From the cell containing the given text, extract its center point as [x, y] coordinate. 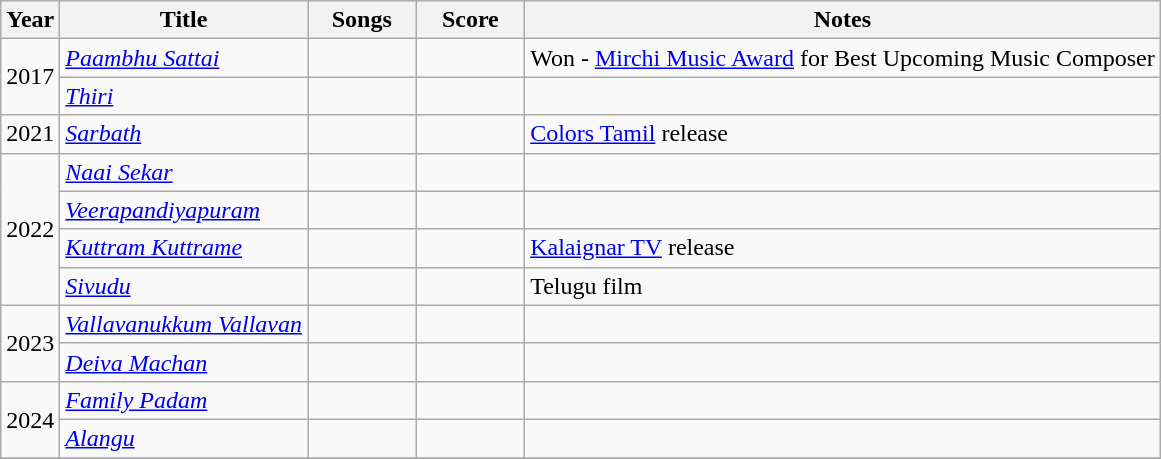
Won - Mirchi Music Award for Best Upcoming Music Composer [843, 58]
Alangu [184, 438]
Family Padam [184, 400]
2017 [30, 77]
2024 [30, 419]
Songs [362, 20]
Score [470, 20]
2021 [30, 134]
Vallavanukkum Vallavan [184, 324]
Telugu film [843, 286]
2023 [30, 343]
Title [184, 20]
2022 [30, 229]
Notes [843, 20]
Paambhu Sattai [184, 58]
Colors Tamil release [843, 134]
Thiri [184, 96]
Year [30, 20]
Deiva Machan [184, 362]
Sivudu [184, 286]
Kuttram Kuttrame [184, 248]
Kalaignar TV release [843, 248]
Sarbath [184, 134]
Naai Sekar [184, 172]
Veerapandiyapuram [184, 210]
